Find where the given text appears and provide that cell's center as (x, y) coordinate. 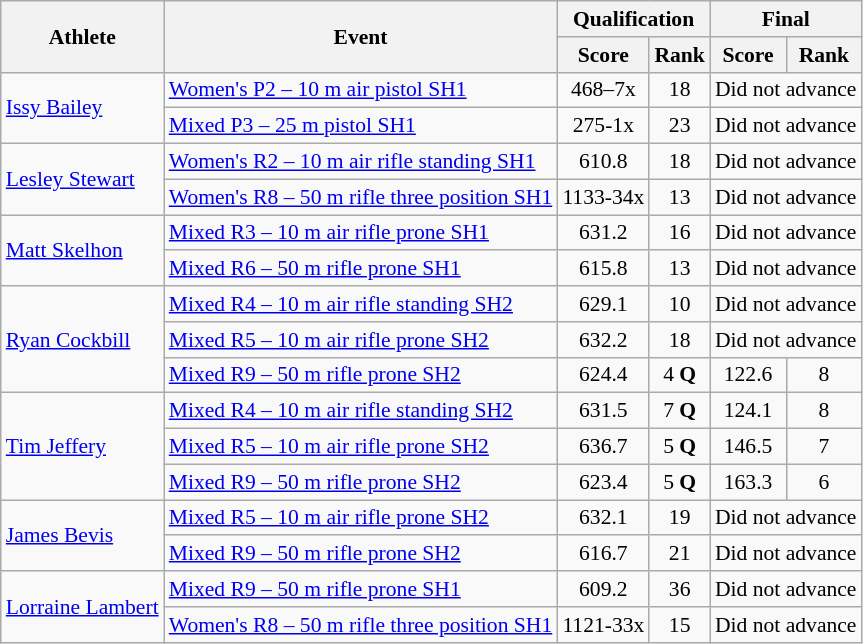
Mixed R6 – 50 m rifle prone SH1 (361, 269)
636.7 (603, 447)
1133-34x (603, 197)
Tim Jeffery (82, 446)
Lesley Stewart (82, 180)
Mixed R9 – 50 m rifle prone SH1 (361, 589)
Matt Skelhon (82, 250)
15 (680, 625)
1121-33x (603, 625)
Mixed P3 – 25 m pistol SH1 (361, 126)
10 (680, 304)
Athlete (82, 36)
Final (786, 19)
624.4 (603, 375)
Mixed R3 – 10 m air rifle prone SH1 (361, 233)
146.5 (748, 447)
615.8 (603, 269)
632.2 (603, 340)
6 (824, 482)
Women's R2 – 10 m air rifle standing SH1 (361, 162)
Women's P2 – 10 m air pistol SH1 (361, 90)
616.7 (603, 554)
Lorraine Lambert (82, 606)
James Bevis (82, 536)
122.6 (748, 375)
610.8 (603, 162)
19 (680, 518)
124.1 (748, 411)
Ryan Cockbill (82, 340)
23 (680, 126)
632.1 (603, 518)
623.4 (603, 482)
Qualification (634, 19)
631.2 (603, 233)
Issy Bailey (82, 108)
275-1x (603, 126)
16 (680, 233)
7 Q (680, 411)
629.1 (603, 304)
36 (680, 589)
Event (361, 36)
609.2 (603, 589)
21 (680, 554)
4 Q (680, 375)
468–7x (603, 90)
163.3 (748, 482)
631.5 (603, 411)
7 (824, 447)
